Capture the cell that displays the provided text and extract its (x, y) central coordinate. 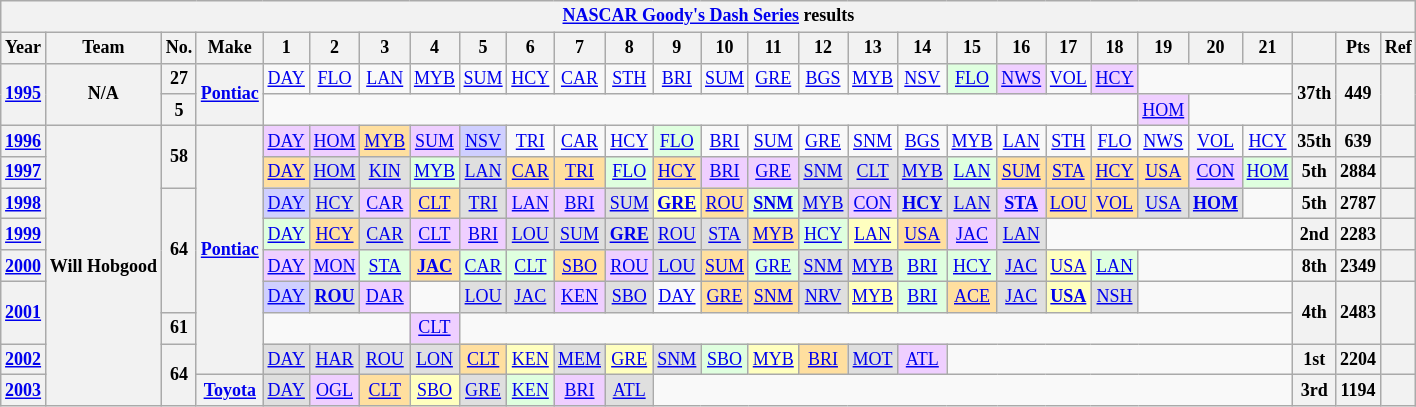
ACE (972, 296)
18 (1114, 48)
19 (1164, 48)
3rd (1314, 390)
Year (24, 48)
2483 (1358, 312)
1998 (24, 204)
17 (1069, 48)
No. (178, 48)
35th (1314, 140)
2001 (24, 312)
Team (103, 48)
DAR (385, 296)
7 (580, 48)
MON (334, 266)
Will Hobgood (103, 266)
9 (677, 48)
6 (530, 48)
KIN (385, 172)
2349 (1358, 266)
37th (1314, 94)
2787 (1358, 204)
2283 (1358, 234)
16 (1022, 48)
2 (334, 48)
10 (725, 48)
Pts (1358, 48)
MEM (580, 360)
N/A (103, 94)
2nd (1314, 234)
3 (385, 48)
449 (1358, 94)
58 (178, 156)
15 (972, 48)
Toyota (230, 390)
2884 (1358, 172)
2000 (24, 266)
NSH (1114, 296)
Make (230, 48)
20 (1216, 48)
8th (1314, 266)
OGL (334, 390)
2003 (24, 390)
2204 (1358, 360)
2002 (24, 360)
13 (873, 48)
1 (286, 48)
14 (922, 48)
Ref (1398, 48)
21 (1268, 48)
1995 (24, 94)
LON (435, 360)
MOT (873, 360)
11 (773, 48)
1996 (24, 140)
HAR (334, 360)
1999 (24, 234)
8 (629, 48)
61 (178, 328)
NASCAR Goody's Dash Series results (708, 16)
4 (435, 48)
639 (1358, 140)
NRV (823, 296)
4th (1314, 312)
1st (1314, 360)
1194 (1358, 390)
12 (823, 48)
1997 (24, 172)
27 (178, 78)
